Find where the given text appears and provide that cell's center as [X, Y] coordinate. 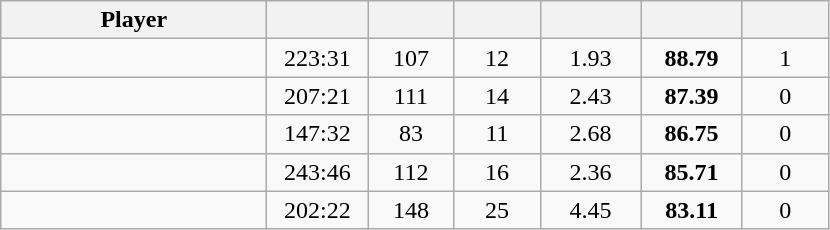
87.39 [692, 96]
2.36 [590, 172]
111 [411, 96]
83 [411, 134]
112 [411, 172]
4.45 [590, 210]
16 [497, 172]
88.79 [692, 58]
147:32 [318, 134]
202:22 [318, 210]
107 [411, 58]
1.93 [590, 58]
83.11 [692, 210]
243:46 [318, 172]
25 [497, 210]
2.68 [590, 134]
223:31 [318, 58]
2.43 [590, 96]
85.71 [692, 172]
12 [497, 58]
14 [497, 96]
Player [134, 20]
1 [785, 58]
207:21 [318, 96]
11 [497, 134]
148 [411, 210]
86.75 [692, 134]
